Detect which cell encompasses the target text, then output its (x, y) center coordinate. 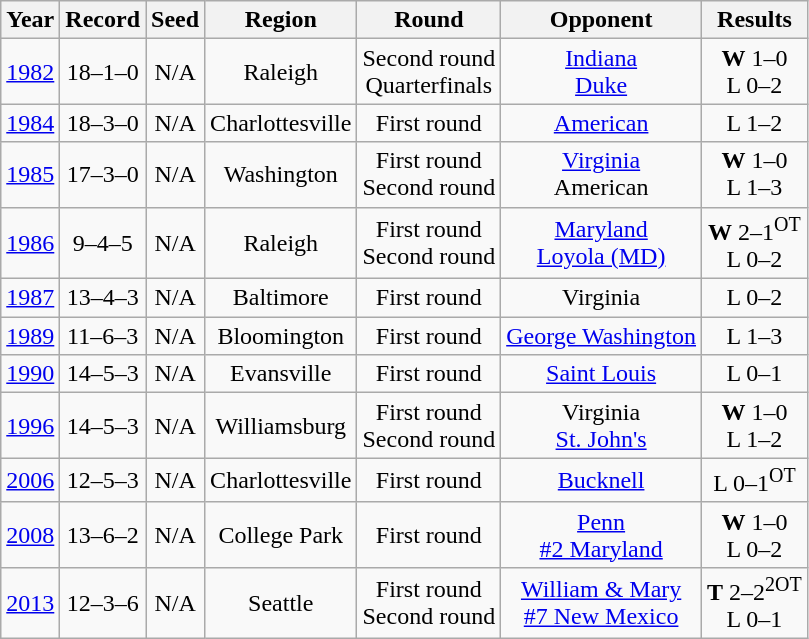
W 1–0L 1–3 (755, 174)
Year (30, 20)
Round (429, 20)
1986 (30, 243)
13–6–2 (103, 534)
George Washington (602, 336)
L 1–2 (755, 123)
18–1–0 (103, 72)
Bloomington (281, 336)
IndianaDuke (602, 72)
American (602, 123)
Virginia (602, 298)
1982 (30, 72)
1990 (30, 374)
11–6–3 (103, 336)
1984 (30, 123)
Seed (176, 20)
Evansville (281, 374)
T 2–22OT L 0–1 (755, 603)
L 0–1 (755, 374)
Washington (281, 174)
Results (755, 20)
1985 (30, 174)
18–3–0 (103, 123)
9–4–5 (103, 243)
2006 (30, 480)
College Park (281, 534)
1996 (30, 426)
12–3–6 (103, 603)
W 2–1OTL 0–2 (755, 243)
Penn#2 Maryland (602, 534)
2008 (30, 534)
L 0–1OT (755, 480)
Record (103, 20)
13–4–3 (103, 298)
Seattle (281, 603)
2013 (30, 603)
Williamsburg (281, 426)
12–5–3 (103, 480)
L 0–2 (755, 298)
1989 (30, 336)
W 1–0L 1–2 (755, 426)
Saint Louis (602, 374)
Opponent (602, 20)
L 1–3 (755, 336)
17–3–0 (103, 174)
Baltimore (281, 298)
Second roundQuarterfinals (429, 72)
1987 (30, 298)
Region (281, 20)
Bucknell (602, 480)
VirginiaAmerican (602, 174)
William & Mary#7 New Mexico (602, 603)
MarylandLoyola (MD) (602, 243)
VirginiaSt. John's (602, 426)
